Locate the cell with the specified text and output its (x, y) center coordinate. 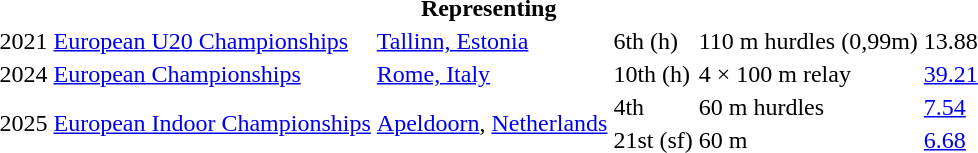
4 × 100 m relay (808, 74)
4th (653, 107)
6th (h) (653, 41)
European Championships (212, 74)
60 m hurdles (808, 107)
10th (h) (653, 74)
Tallinn, Estonia (492, 41)
110 m hurdles (0,99m) (808, 41)
Rome, Italy (492, 74)
European U20 Championships (212, 41)
